Capture the cell that displays the provided text and extract its [X, Y] central coordinate. 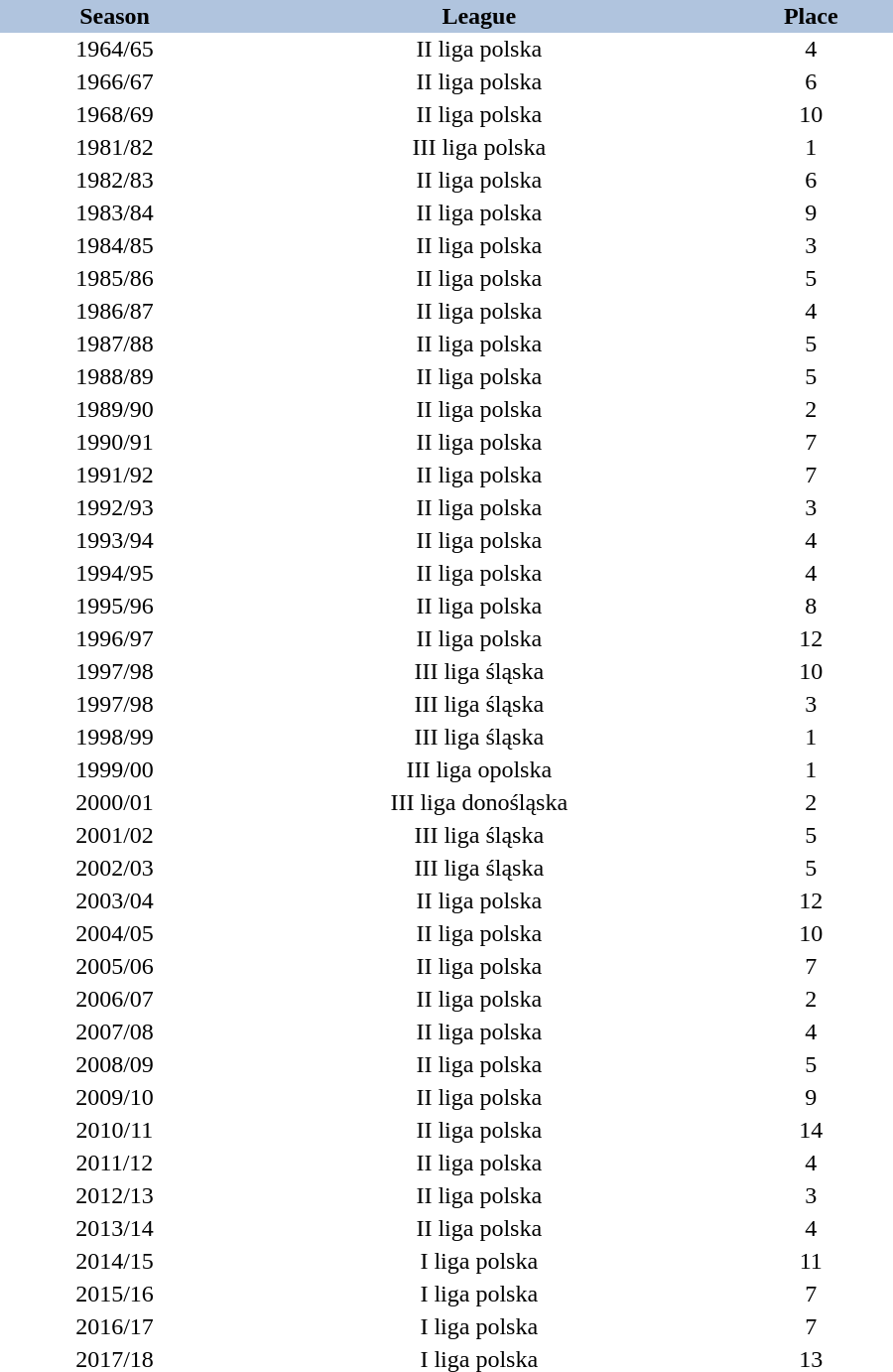
1994/95 [115, 574]
1992/93 [115, 508]
1988/89 [115, 377]
2015/16 [115, 1295]
2002/03 [115, 868]
2016/17 [115, 1326]
1968/69 [115, 115]
League [479, 16]
8 [812, 606]
1991/92 [115, 475]
1984/85 [115, 246]
11 [812, 1261]
2010/11 [115, 1130]
III liga opolska [479, 770]
2005/06 [115, 967]
1998/99 [115, 737]
2014/15 [115, 1261]
1993/94 [115, 540]
1999/00 [115, 770]
1964/65 [115, 50]
2001/02 [115, 836]
2004/05 [115, 933]
1996/97 [115, 639]
1981/82 [115, 147]
2012/13 [115, 1195]
2011/12 [115, 1164]
1987/88 [115, 343]
1995/96 [115, 606]
2000/01 [115, 802]
Place [812, 16]
Season [115, 16]
14 [812, 1130]
1966/67 [115, 81]
2006/07 [115, 999]
1986/87 [115, 312]
III liga donośląska [479, 802]
1983/84 [115, 212]
1985/86 [115, 278]
III liga polska [479, 147]
2007/08 [115, 1032]
2013/14 [115, 1229]
2009/10 [115, 1098]
1990/91 [115, 443]
2008/09 [115, 1064]
1982/83 [115, 181]
1989/90 [115, 409]
2003/04 [115, 901]
